Capture the cell that displays the provided text and extract its (X, Y) central coordinate. 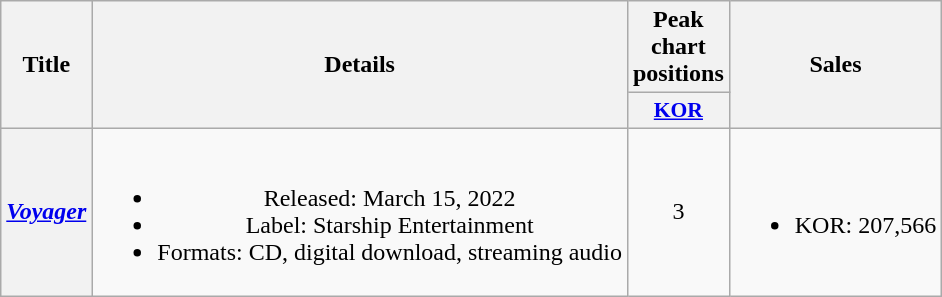
Voyager (46, 212)
Sales (835, 65)
Peak chart positions (678, 47)
KOR: 207,566 (835, 212)
KOR (678, 111)
Details (360, 65)
Released: March 15, 2022Label: Starship EntertainmentFormats: CD, digital download, streaming audio (360, 212)
Title (46, 65)
3 (678, 212)
